Extract the (X, Y) coordinate from the center of the cell holding the provided text.  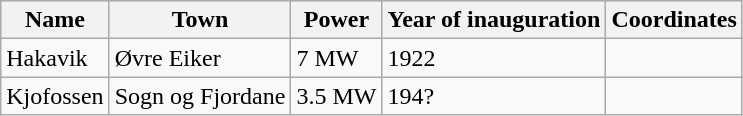
Kjofossen (55, 96)
7 MW (336, 58)
Name (55, 20)
Øvre Eiker (200, 58)
Town (200, 20)
194? (494, 96)
1922 (494, 58)
3.5 MW (336, 96)
Year of inauguration (494, 20)
Coordinates (674, 20)
Hakavik (55, 58)
Power (336, 20)
Sogn og Fjordane (200, 96)
